Search for the cell housing the specified text and yield its [x, y] center coordinate. 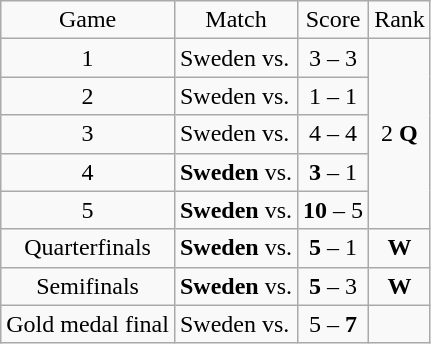
5 – 7 [334, 324]
Score [334, 20]
4 – 4 [334, 134]
1 [88, 58]
5 – 1 [334, 248]
10 – 5 [334, 210]
1 – 1 [334, 96]
3 [88, 134]
4 [88, 172]
5 [88, 210]
Semifinals [88, 286]
Rank [400, 20]
2 Q [400, 134]
Match [236, 20]
Game [88, 20]
Quarterfinals [88, 248]
3 – 1 [334, 172]
5 – 3 [334, 286]
2 [88, 96]
3 – 3 [334, 58]
Gold medal final [88, 324]
